Capture the cell that displays the provided text and extract its [X, Y] central coordinate. 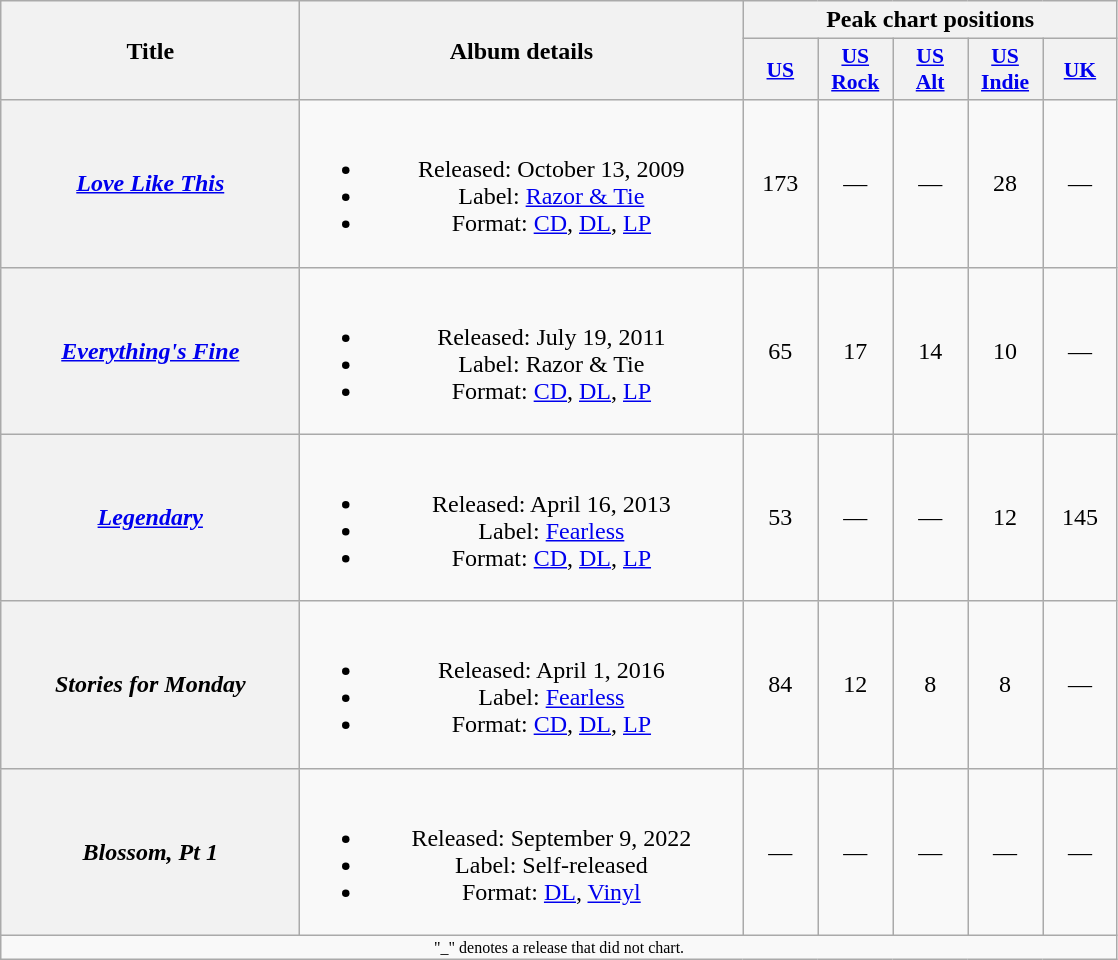
84 [780, 684]
"_" denotes a release that did not chart. [560, 947]
USAlt [930, 70]
Everything's Fine [150, 350]
145 [1080, 518]
Released: October 13, 2009Label: Razor & TieFormat: CD, DL, LP [522, 184]
65 [780, 350]
US [780, 70]
US Indie [1006, 70]
14 [930, 350]
Released: April 1, 2016Label: FearlessFormat: CD, DL, LP [522, 684]
Title [150, 50]
53 [780, 518]
Stories for Monday [150, 684]
173 [780, 184]
10 [1006, 350]
Blossom, Pt 1 [150, 852]
Album details [522, 50]
Peak chart positions [930, 20]
Legendary [150, 518]
Released: September 9, 2022Label: Self-releasedFormat: DL, Vinyl [522, 852]
28 [1006, 184]
Love Like This [150, 184]
17 [856, 350]
Released: April 16, 2013Label: FearlessFormat: CD, DL, LP [522, 518]
UK [1080, 70]
USRock [856, 70]
Released: July 19, 2011Label: Razor & TieFormat: CD, DL, LP [522, 350]
